Detect which cell encompasses the target text, then output its [x, y] center coordinate. 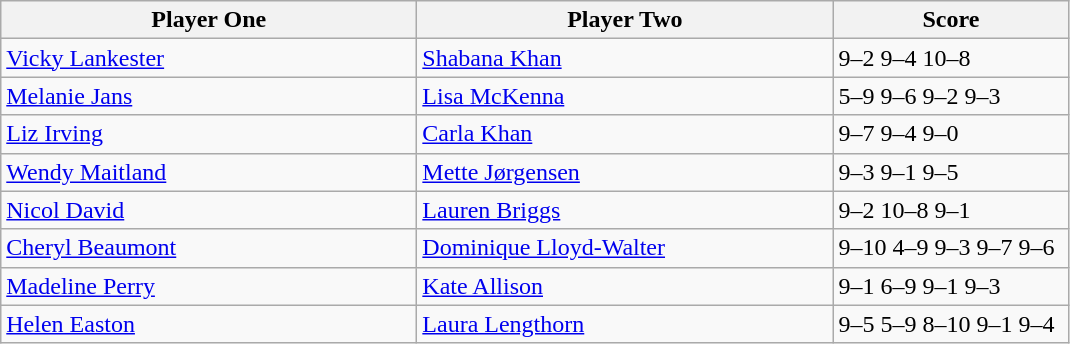
Mette Jørgensen [625, 172]
Madeline Perry [209, 286]
9–3 9–1 9–5 [951, 172]
Nicol David [209, 210]
9–5 5–9 8–10 9–1 9–4 [951, 324]
5–9 9–6 9–2 9–3 [951, 96]
Shabana Khan [625, 58]
9–1 6–9 9–1 9–3 [951, 286]
Helen Easton [209, 324]
Liz Irving [209, 134]
Vicky Lankester [209, 58]
Laura Lengthorn [625, 324]
9–7 9–4 9–0 [951, 134]
Carla Khan [625, 134]
Wendy Maitland [209, 172]
Lisa McKenna [625, 96]
Lauren Briggs [625, 210]
9–2 10–8 9–1 [951, 210]
Score [951, 20]
9–10 4–9 9–3 9–7 9–6 [951, 248]
Player Two [625, 20]
9–2 9–4 10–8 [951, 58]
Dominique Lloyd-Walter [625, 248]
Melanie Jans [209, 96]
Kate Allison [625, 286]
Cheryl Beaumont [209, 248]
Player One [209, 20]
